Return the [X, Y] coordinate for the center point of the cell that contains the specified text.  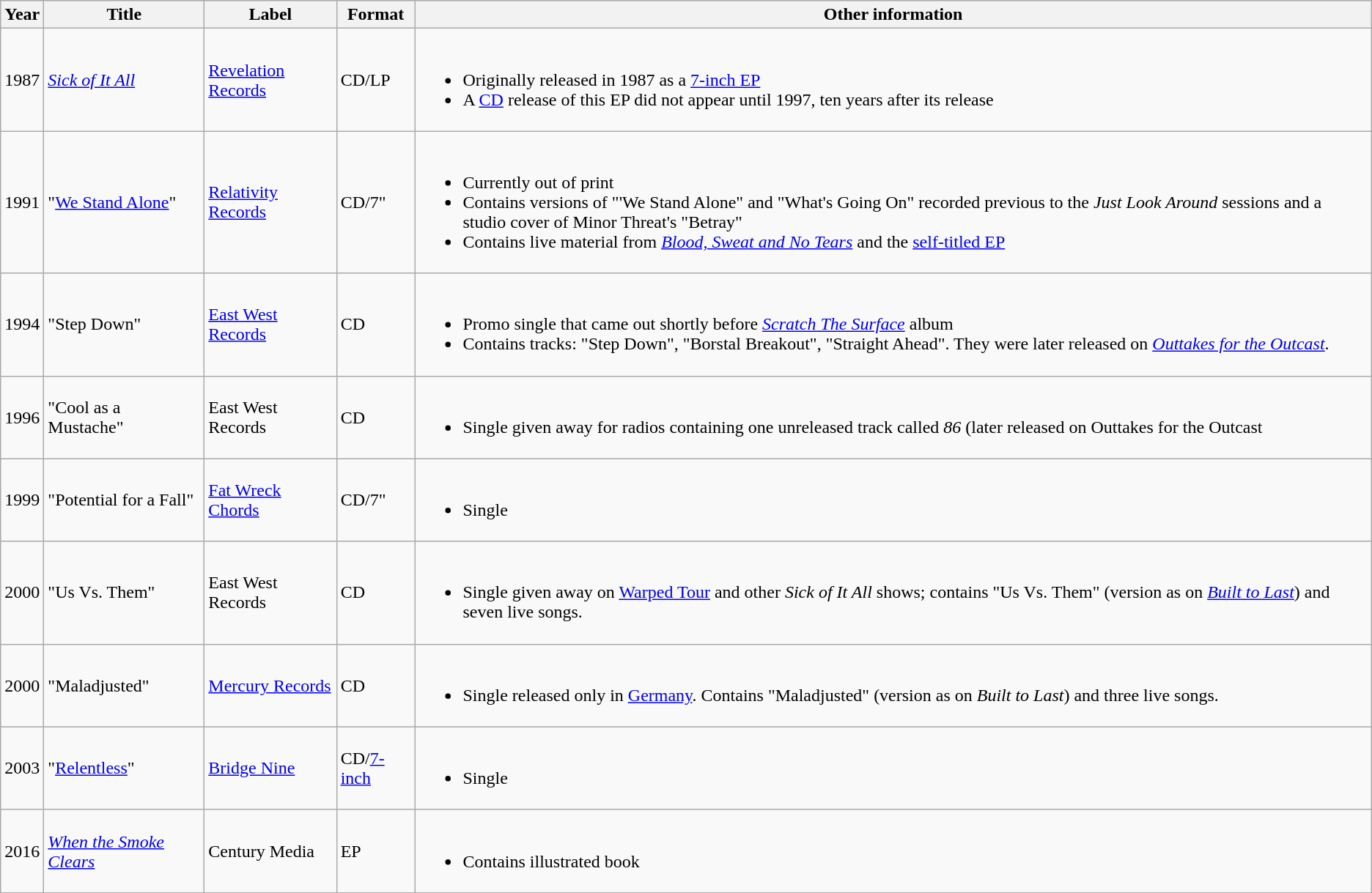
Other information [893, 15]
Single given away for radios containing one unreleased track called 86 (later released on Outtakes for the Outcast [893, 418]
Title [125, 15]
2016 [22, 851]
Single released only in Germany. Contains "Maladjusted" (version as on Built to Last) and three live songs. [893, 686]
Century Media [270, 851]
"Us Vs. Them" [125, 593]
"Step Down" [125, 325]
Revelation Records [270, 80]
2003 [22, 768]
CD/7-inch [375, 768]
Relativity Records [270, 202]
Bridge Nine [270, 768]
"Relentless" [125, 768]
CD/LP [375, 80]
Label [270, 15]
Single given away on Warped Tour and other Sick of It All shows; contains "Us Vs. Them" (version as on Built to Last) and seven live songs. [893, 593]
1994 [22, 325]
1996 [22, 418]
EP [375, 851]
"Potential for a Fall" [125, 500]
"Cool as a Mustache" [125, 418]
When the Smoke Clears [125, 851]
Contains illustrated book [893, 851]
Fat Wreck Chords [270, 500]
"Maladjusted" [125, 686]
1999 [22, 500]
Originally released in 1987 as a 7-inch EPA CD release of this EP did not appear until 1997, ten years after its release [893, 80]
Format [375, 15]
"We Stand Alone" [125, 202]
Sick of It All [125, 80]
1991 [22, 202]
1987 [22, 80]
Year [22, 15]
Mercury Records [270, 686]
